From the cell containing the given text, extract its center point as [X, Y] coordinate. 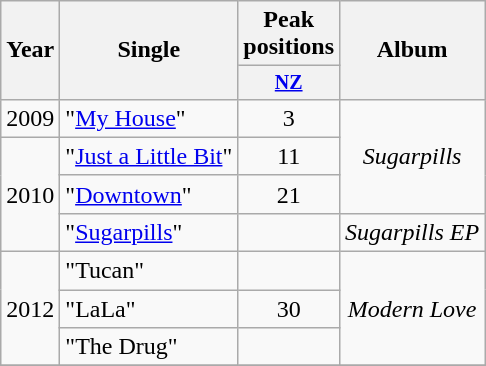
"The Drug" [149, 347]
30 [289, 309]
3 [289, 118]
21 [289, 194]
"Sugarpills" [149, 232]
2009 [30, 118]
2010 [30, 194]
"LaLa" [149, 309]
Sugarpills EP [412, 232]
11 [289, 156]
2012 [30, 309]
Album [412, 50]
"Tucan" [149, 271]
Modern Love [412, 309]
"Just a Little Bit" [149, 156]
"Downtown" [149, 194]
Sugarpills [412, 156]
Year [30, 50]
Peak positions [289, 34]
NZ [289, 82]
Single [149, 50]
"My House" [149, 118]
